Extract the (X, Y) coordinate from the center of the cell holding the provided text.  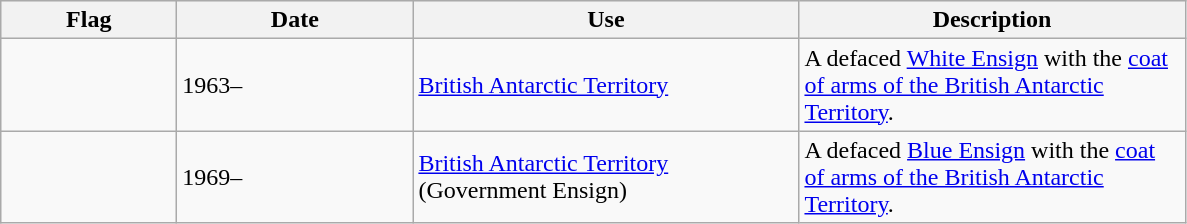
Date (295, 20)
1963– (295, 85)
Flag (89, 20)
Description (992, 20)
A defaced Blue Ensign with the coat of arms of the British Antarctic Territory. (992, 177)
1969– (295, 177)
British Antarctic Territory (606, 85)
Use (606, 20)
A defaced White Ensign with the coat of arms of the British Antarctic Territory. (992, 85)
British Antarctic Territory (Government Ensign) (606, 177)
